For the text-containing cell, return its midpoint in (x, y) coordinate format. 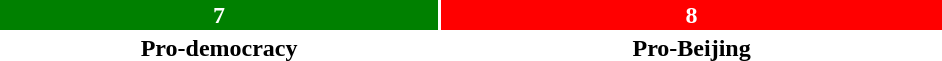
7 (219, 15)
8 (692, 15)
